Identify which cell holds the provided text, then report its (x, y) central coordinate. 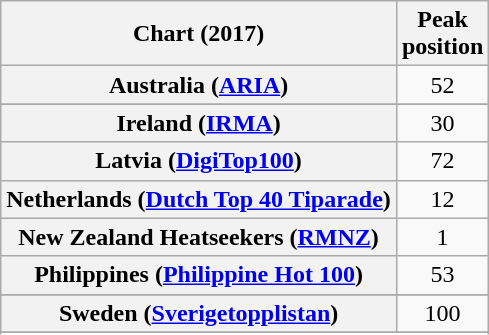
Philippines (Philippine Hot 100) (199, 275)
Sweden (Sverigetopplistan) (199, 313)
100 (442, 313)
Netherlands (Dutch Top 40 Tiparade) (199, 199)
Peak position (442, 34)
Australia (ARIA) (199, 85)
New Zealand Heatseekers (RMNZ) (199, 237)
53 (442, 275)
Ireland (IRMA) (199, 123)
52 (442, 85)
Chart (2017) (199, 34)
12 (442, 199)
Latvia (DigiTop100) (199, 161)
30 (442, 123)
72 (442, 161)
1 (442, 237)
